Locate the cell with the specified text and output its (X, Y) center coordinate. 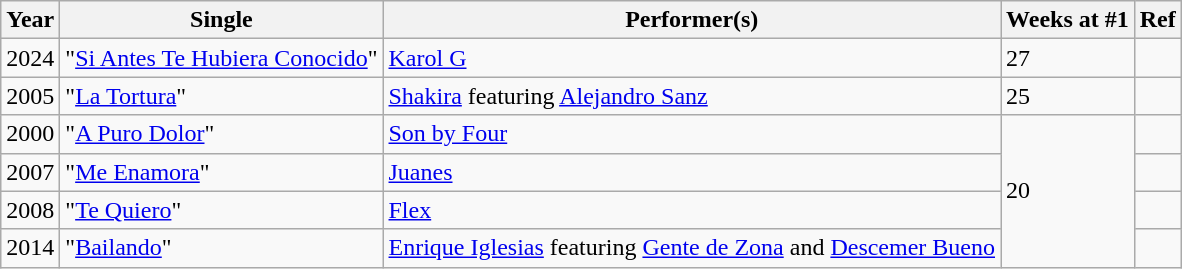
"Te Quiero" (222, 210)
2014 (30, 248)
2000 (30, 134)
Ref (1158, 20)
Flex (692, 210)
25 (1068, 96)
"Bailando" (222, 248)
2008 (30, 210)
Enrique Iglesias featuring Gente de Zona and Descemer Bueno (692, 248)
2005 (30, 96)
2007 (30, 172)
Weeks at #1 (1068, 20)
"Me Enamora" (222, 172)
Year (30, 20)
Juanes (692, 172)
"Si Antes Te Hubiera Conocido" (222, 58)
2024 (30, 58)
Performer(s) (692, 20)
"A Puro Dolor" (222, 134)
Shakira featuring Alejandro Sanz (692, 96)
Son by Four (692, 134)
"La Tortura" (222, 96)
20 (1068, 191)
Karol G (692, 58)
Single (222, 20)
27 (1068, 58)
